Output the [x, y] coordinate of the center of the cell containing the given text.  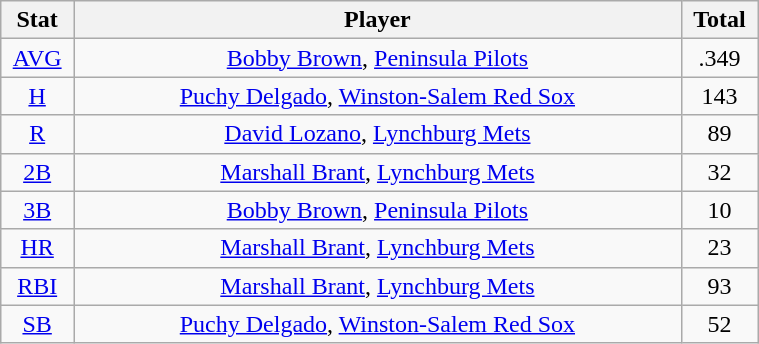
10 [719, 210]
AVG [38, 58]
23 [719, 248]
2B [38, 172]
32 [719, 172]
SB [38, 324]
93 [719, 286]
Stat [38, 20]
David Lozano, Lynchburg Mets [378, 134]
143 [719, 96]
Player [378, 20]
.349 [719, 58]
Total [719, 20]
89 [719, 134]
RBI [38, 286]
R [38, 134]
52 [719, 324]
H [38, 96]
3B [38, 210]
HR [38, 248]
